Scan for the cell matching the given text and deliver its (X, Y) coordinate at center. 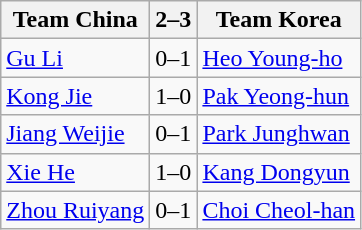
Jiang Weijie (76, 134)
Zhou Ruiyang (76, 210)
Gu Li (76, 58)
Choi Cheol-han (279, 210)
2–3 (174, 20)
Kang Dongyun (279, 172)
Pak Yeong-hun (279, 96)
Heo Young-ho (279, 58)
Team Korea (279, 20)
Team China (76, 20)
Park Junghwan (279, 134)
Xie He (76, 172)
Kong Jie (76, 96)
